Provide the (x, y) coordinate of the cell's center where the given text is located.  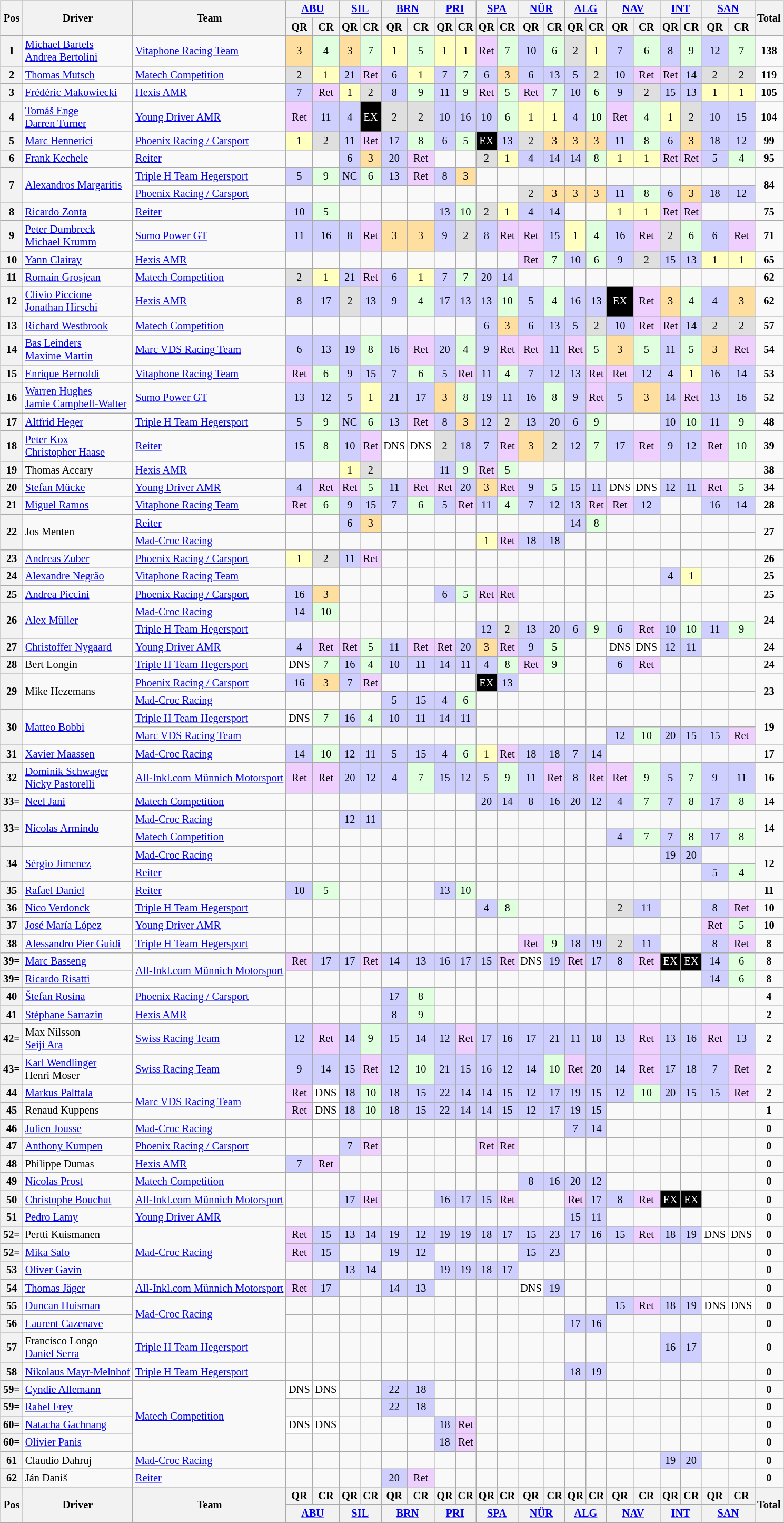
Renaud Kuppens (78, 1111)
Natacha Gachnang (78, 1425)
Ricardo Risatti (78, 979)
Alexandre Negrão (78, 576)
46 (12, 1128)
42= (12, 1039)
Alexandros Margaritis (78, 185)
Romain Grosjean (78, 278)
36 (12, 908)
Christophe Bouchut (78, 1200)
Mike Hezemans (78, 691)
138 (769, 51)
Andrea Piccini (78, 594)
Andreas Zuber (78, 559)
95 (769, 159)
Tomáš Enge Darren Turner (78, 117)
30 (12, 727)
Nicolas Prost (78, 1182)
Laurent Cazenave (78, 1324)
32 (12, 778)
Marc Basseng (78, 961)
44 (12, 1093)
Ricardo Zonta (78, 212)
Rafael Daniel (78, 891)
75 (769, 212)
Stéphane Sarrazin (78, 1015)
105 (769, 93)
71 (769, 236)
Duncan Huisman (78, 1306)
Marc Hennerici (78, 141)
51 (12, 1217)
José María López (78, 926)
Rahel Frey (78, 1407)
Alex Müller (78, 621)
Miguel Ramos (78, 506)
56 (12, 1324)
Altfrid Heger (78, 422)
Richard Westbrook (78, 326)
Warren Hughes Jamie Campbell-Walter (78, 398)
Max Nilsson Seiji Ara (78, 1039)
Xavier Maassen (78, 754)
Sérgio Jimenez (78, 864)
Pertti Kuismanen (78, 1235)
Christoffer Nygaard (78, 647)
Frank Kechele (78, 159)
Matteo Bobbi (78, 727)
39 (769, 446)
50 (12, 1200)
Neel Jani (78, 802)
Julien Jousse (78, 1128)
Alessandro Pier Guidi (78, 944)
Peter Dumbreck Michael Krumm (78, 236)
37 (12, 926)
Claudio Dahruj (78, 1460)
Mika Salo (78, 1253)
40 (12, 997)
Thomas Accary (78, 470)
58 (12, 1372)
Dominik Schwager Nicky Pastorelli (78, 778)
45 (12, 1111)
Yann Clairay (78, 260)
31 (12, 754)
Frédéric Makowiecki (78, 93)
Philippe Dumas (78, 1164)
Stefan Mücke (78, 488)
Nikolaus Mayr-Melnhof (78, 1372)
Thomas Jäger (78, 1288)
47 (12, 1146)
Oliver Gavin (78, 1271)
Karl Wendlinger Henri Moser (78, 1069)
Bert Longin (78, 665)
Ján Daniš (78, 1478)
104 (769, 117)
29 (12, 691)
35 (12, 891)
Cyndie Allemann (78, 1390)
Peter Kox Christopher Haase (78, 446)
Bas Leinders Maxime Martin (78, 350)
Markus Palttala (78, 1093)
49 (12, 1182)
Jos Menten (78, 532)
84 (769, 185)
41 (12, 1015)
Štefan Rosina (78, 997)
Thomas Mutsch (78, 75)
Olivier Panis (78, 1443)
61 (12, 1460)
52 (769, 398)
Nicolas Armindo (78, 828)
119 (769, 75)
Enrique Bernoldi (78, 374)
Michael Bartels Andrea Bertolini (78, 51)
Nico Verdonck (78, 908)
99 (769, 141)
Pedro Lamy (78, 1217)
43= (12, 1069)
Clivio Piccione Jonathan Hirschi (78, 302)
Anthony Kumpen (78, 1146)
55 (12, 1306)
65 (769, 260)
Francisco Longo Daniel Serra (78, 1348)
